Extract the (X, Y) coordinate from the center of the cell holding the provided text.  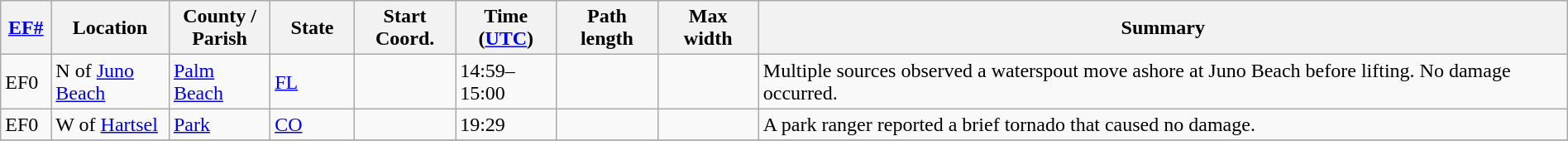
19:29 (506, 124)
County / Parish (219, 28)
Time (UTC) (506, 28)
Multiple sources observed a waterspout move ashore at Juno Beach before lifting. No damage occurred. (1163, 81)
W of Hartsel (111, 124)
Start Coord. (404, 28)
Palm Beach (219, 81)
Park (219, 124)
FL (313, 81)
Max width (708, 28)
EF# (26, 28)
State (313, 28)
N of Juno Beach (111, 81)
CO (313, 124)
Location (111, 28)
Summary (1163, 28)
Path length (607, 28)
A park ranger reported a brief tornado that caused no damage. (1163, 124)
14:59–15:00 (506, 81)
